Extract the (X, Y) coordinate from the center of the cell holding the provided text.  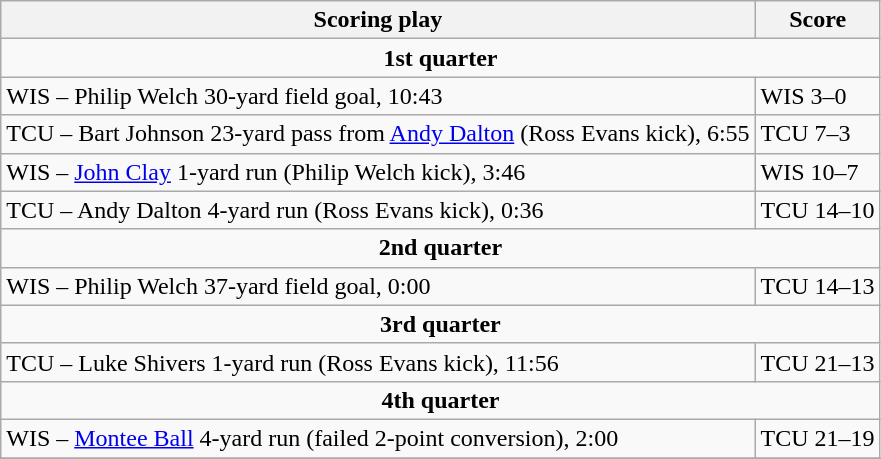
Score (818, 20)
TCU – Andy Dalton 4-yard run (Ross Evans kick), 0:36 (378, 210)
WIS – Montee Ball 4-yard run (failed 2-point conversion), 2:00 (378, 438)
1st quarter (440, 58)
TCU 14–13 (818, 286)
Scoring play (378, 20)
TCU – Bart Johnson 23-yard pass from Andy Dalton (Ross Evans kick), 6:55 (378, 134)
4th quarter (440, 400)
3rd quarter (440, 324)
TCU 21–13 (818, 362)
WIS 3–0 (818, 96)
WIS – Philip Welch 37-yard field goal, 0:00 (378, 286)
WIS 10–7 (818, 172)
TCU 7–3 (818, 134)
WIS – John Clay 1-yard run (Philip Welch kick), 3:46 (378, 172)
TCU 21–19 (818, 438)
TCU – Luke Shivers 1-yard run (Ross Evans kick), 11:56 (378, 362)
2nd quarter (440, 248)
TCU 14–10 (818, 210)
WIS – Philip Welch 30-yard field goal, 10:43 (378, 96)
